Detect which cell encompasses the target text, then output its [X, Y] center coordinate. 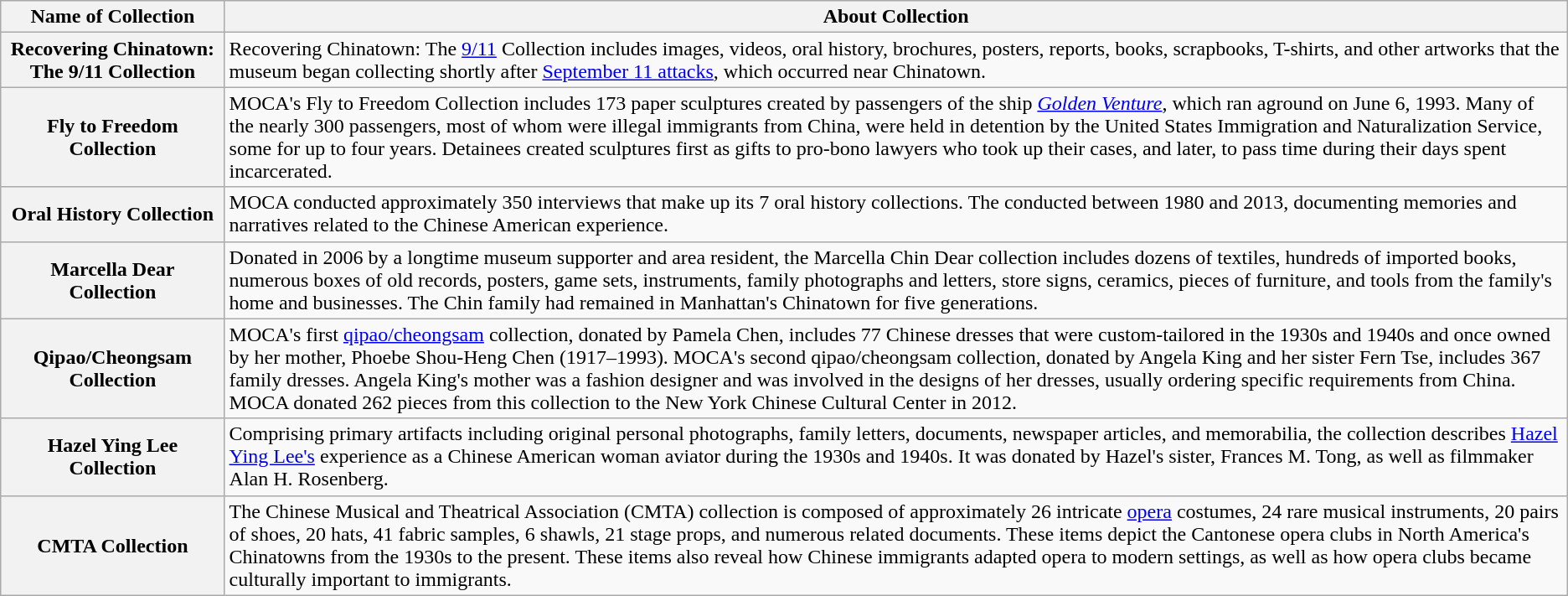
Name of Collection [112, 17]
Recovering Chinatown: The 9/11 Collection [112, 60]
About Collection [896, 17]
Oral History Collection [112, 215]
Marcella Dear Collection [112, 280]
CMTA Collection [112, 545]
Hazel Ying Lee Collection [112, 457]
Qipao/Cheongsam Collection [112, 369]
Fly to Freedom Collection [112, 137]
